Detect which cell encompasses the target text, then output its (x, y) center coordinate. 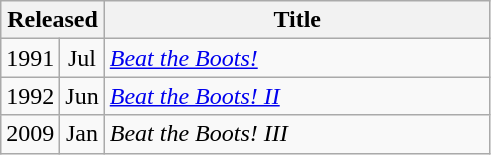
Jul (82, 58)
Beat the Boots! II (297, 96)
Title (297, 20)
Jun (82, 96)
Jan (82, 134)
1991 (30, 58)
Released (52, 20)
2009 (30, 134)
Beat the Boots! III (297, 134)
Beat the Boots! (297, 58)
1992 (30, 96)
